Return (X, Y) of the center of cell containing provided text 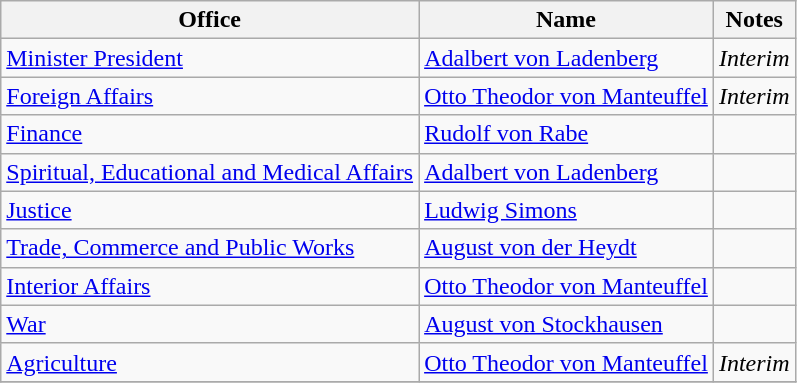
Minister President (210, 58)
Name (566, 20)
August von der Heydt (566, 248)
Notes (754, 20)
Agriculture (210, 362)
Interior Affairs (210, 286)
Rudolf von Rabe (566, 134)
Ludwig Simons (566, 210)
Office (210, 20)
Spiritual, Educational and Medical Affairs (210, 172)
War (210, 324)
Finance (210, 134)
Justice (210, 210)
Trade, Commerce and Public Works (210, 248)
Foreign Affairs (210, 96)
August von Stockhausen (566, 324)
